Detect which cell encompasses the target text, then output its (x, y) center coordinate. 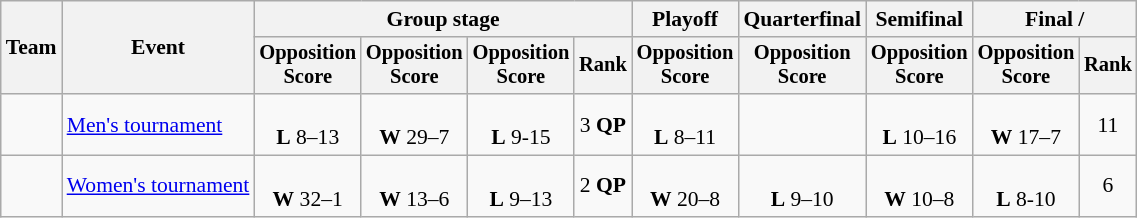
Team (32, 48)
L 8-10 (1026, 186)
W 13–6 (414, 186)
Quarterfinal (802, 19)
L 10–16 (920, 124)
W 20–8 (686, 186)
Women's tournament (158, 186)
2 QP (603, 186)
W 32–1 (308, 186)
W 29–7 (414, 124)
Playoff (686, 19)
L 8–13 (308, 124)
L 9–10 (802, 186)
W 17–7 (1026, 124)
Group stage (442, 19)
Event (158, 48)
L 8–11 (686, 124)
W 10–8 (920, 186)
3 QP (603, 124)
L 9-15 (522, 124)
Semifinal (920, 19)
Final / (1055, 19)
Men's tournament (158, 124)
6 (1108, 186)
L 9–13 (522, 186)
11 (1108, 124)
